Return (X, Y) of the center of cell containing provided text 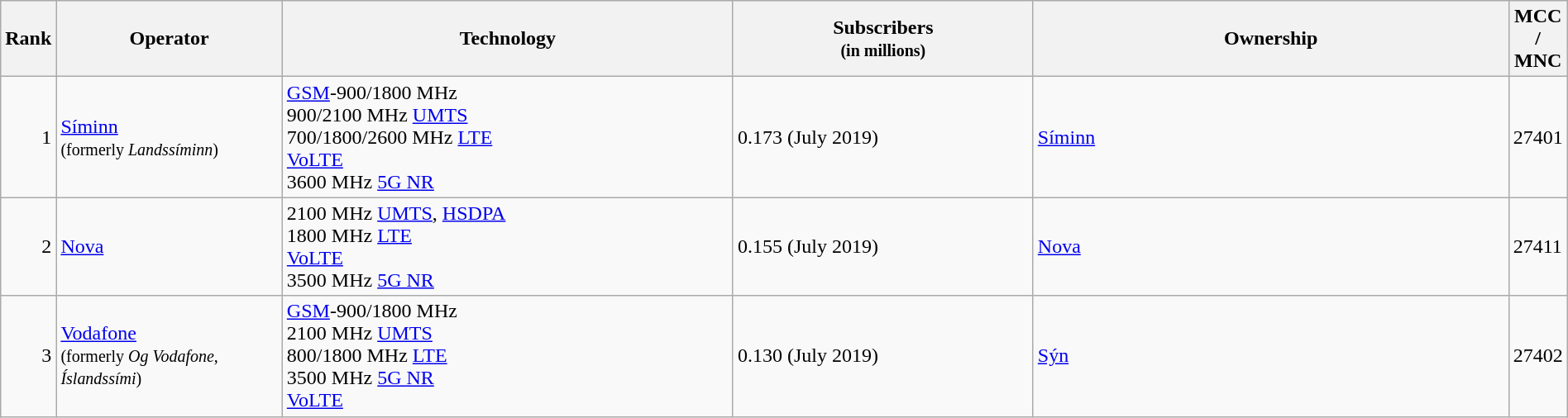
Sýn (1270, 356)
2100 MHz UMTS, HSDPA1800 MHz LTEVoLTE3500 MHz 5G NR (508, 246)
27401 (1538, 137)
Síminn (1270, 137)
GSM-900/1800 MHz 2100 MHz UMTS800/1800 MHz LTE3500 MHz 5G NRVoLTE (508, 356)
Rank (28, 39)
Vodafone(formerly Og Vodafone, Íslandssími) (169, 356)
27411 (1538, 246)
Technology (508, 39)
Subscribers(in millions) (883, 39)
27402 (1538, 356)
Operator (169, 39)
3 (28, 356)
0.130 (July 2019) (883, 356)
MCC / MNC (1538, 39)
1 (28, 137)
0.155 (July 2019) (883, 246)
Síminn(formerly Landssíminn) (169, 137)
Ownership (1270, 39)
GSM-900/1800 MHz 900/2100 MHz UMTS700/1800/2600 MHz LTEVoLTE3600 MHz 5G NR (508, 137)
0.173 (July 2019) (883, 137)
2 (28, 246)
